Locate the cell with the specified text and output its (X, Y) center coordinate. 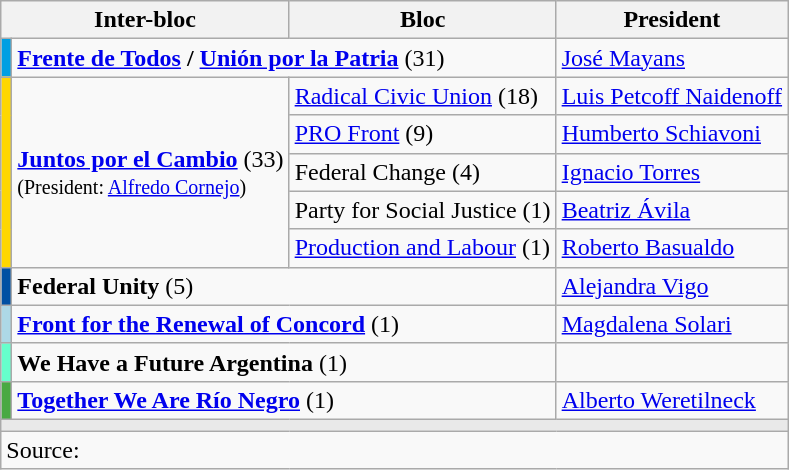
Front for the Renewal of Concord (1) (284, 324)
Bloc (422, 20)
Beatriz Ávila (672, 210)
Inter-bloc (145, 20)
PRO Front (9) (422, 134)
Alberto Weretilneck (672, 400)
Alejandra Vigo (672, 286)
Magdalena Solari (672, 324)
Radical Civic Union (18) (422, 96)
Luis Petcoff Naidenoff (672, 96)
President (672, 20)
Ignacio Torres (672, 172)
Roberto Basualdo (672, 248)
Party for Social Justice (1) (422, 210)
Source: (394, 449)
Together We Are Río Negro (1) (284, 400)
Frente de Todos / Unión por la Patria (31) (284, 58)
Juntos por el Cambio (33)(President: Alfredo Cornejo) (150, 172)
José Mayans (672, 58)
We Have a Future Argentina (1) (284, 362)
Production and Labour (1) (422, 248)
Federal Change (4) (422, 172)
Federal Unity (5) (284, 286)
Humberto Schiavoni (672, 134)
